For the text-containing cell, return its midpoint in [X, Y] coordinate format. 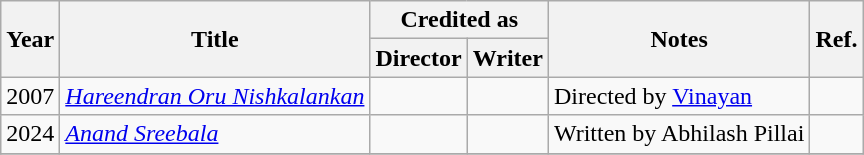
Hareendran Oru Nishkalankan [215, 96]
Writer [508, 58]
Year [30, 39]
2007 [30, 96]
2024 [30, 134]
Title [215, 39]
Ref. [836, 39]
Directed by Vinayan [678, 96]
Written by Abhilash Pillai [678, 134]
Anand Sreebala [215, 134]
Director [418, 58]
Notes [678, 39]
Credited as [459, 20]
